Identify which cell holds the provided text, then report its [X, Y] central coordinate. 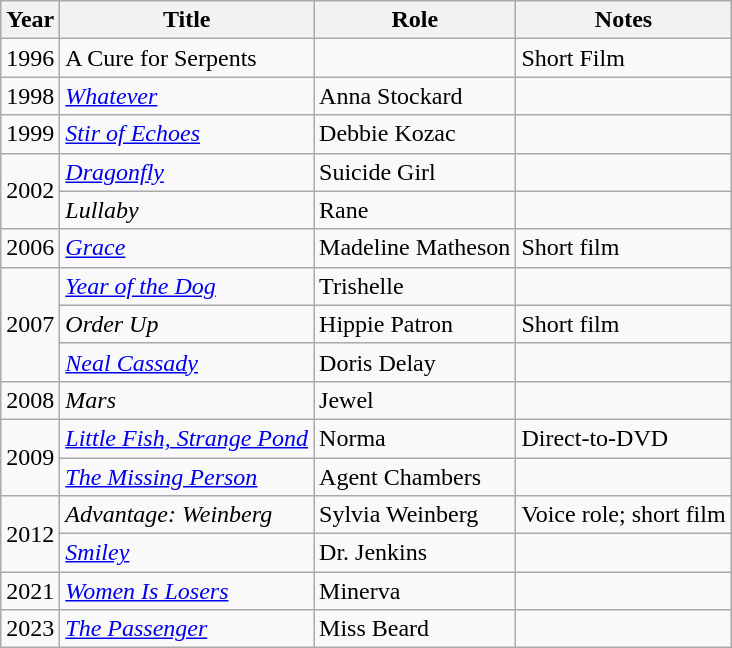
Women Is Losers [187, 591]
Doris Delay [415, 362]
Trishelle [415, 286]
Notes [624, 20]
Stir of Echoes [187, 134]
Direct-to-DVD [624, 438]
Role [415, 20]
2008 [30, 400]
Hippie Patron [415, 324]
Madeline Matheson [415, 248]
Year of the Dog [187, 286]
Year [30, 20]
2002 [30, 191]
Neal Cassady [187, 362]
1998 [30, 96]
2006 [30, 248]
Short Film [624, 58]
Suicide Girl [415, 172]
Grace [187, 248]
The Missing Person [187, 477]
A Cure for Serpents [187, 58]
2007 [30, 324]
Little Fish, Strange Pond [187, 438]
1999 [30, 134]
Whatever [187, 96]
2012 [30, 534]
Mars [187, 400]
Lullaby [187, 210]
2021 [30, 591]
Order Up [187, 324]
Jewel [415, 400]
Smiley [187, 553]
Title [187, 20]
Minerva [415, 591]
Advantage: Weinberg [187, 515]
Miss Beard [415, 629]
2023 [30, 629]
Anna Stockard [415, 96]
Dragonfly [187, 172]
The Passenger [187, 629]
Sylvia Weinberg [415, 515]
1996 [30, 58]
Dr. Jenkins [415, 553]
Norma [415, 438]
Rane [415, 210]
Agent Chambers [415, 477]
Voice role; short film [624, 515]
2009 [30, 457]
Debbie Kozac [415, 134]
